Search for the cell housing the specified text and yield its (X, Y) center coordinate. 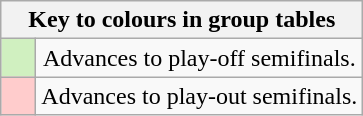
Key to colours in group tables (182, 20)
Advances to play-off semifinals. (200, 58)
Advances to play-out semifinals. (200, 96)
